Return the [X, Y] coordinate for the center point of the cell that contains the specified text.  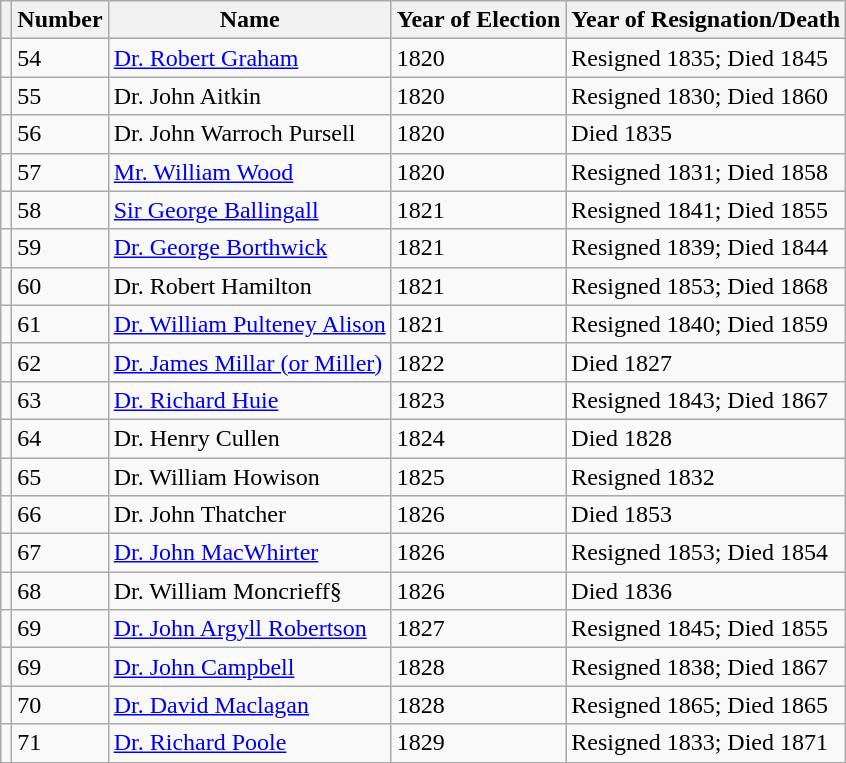
Resigned 1845; Died 1855 [706, 629]
Dr. Robert Graham [250, 58]
60 [60, 286]
58 [60, 210]
63 [60, 400]
Resigned 1832 [706, 477]
64 [60, 438]
Mr. William Wood [250, 172]
Dr. James Millar (or Miller) [250, 362]
Resigned 1833; Died 1871 [706, 743]
Resigned 1853; Died 1868 [706, 286]
1824 [478, 438]
Dr. Henry Cullen [250, 438]
Resigned 1830; Died 1860 [706, 96]
Dr. William Moncrieff§ [250, 591]
65 [60, 477]
Resigned 1840; Died 1859 [706, 324]
Resigned 1835; Died 1845 [706, 58]
54 [60, 58]
55 [60, 96]
1822 [478, 362]
Dr. David Maclagan [250, 705]
70 [60, 705]
Dr. George Borthwick [250, 248]
61 [60, 324]
Died 1835 [706, 134]
56 [60, 134]
1829 [478, 743]
Resigned 1841; Died 1855 [706, 210]
Year of Resignation/Death [706, 20]
62 [60, 362]
Resigned 1853; Died 1854 [706, 553]
57 [60, 172]
Died 1836 [706, 591]
Dr. Richard Poole [250, 743]
Dr. John Argyll Robertson [250, 629]
1823 [478, 400]
Dr. John MacWhirter [250, 553]
Dr. William Pulteney Alison [250, 324]
Resigned 1843; Died 1867 [706, 400]
Year of Election [478, 20]
Dr. Robert Hamilton [250, 286]
67 [60, 553]
Resigned 1839; Died 1844 [706, 248]
Dr. Richard Huie [250, 400]
Died 1828 [706, 438]
Name [250, 20]
Dr. William Howison [250, 477]
1827 [478, 629]
Dr. John Thatcher [250, 515]
68 [60, 591]
Sir George Ballingall [250, 210]
1825 [478, 477]
Dr. John Warroch Pursell [250, 134]
59 [60, 248]
Dr. John Campbell [250, 667]
Dr. John Aitkin [250, 96]
Died 1853 [706, 515]
66 [60, 515]
Number [60, 20]
Resigned 1831; Died 1858 [706, 172]
Died 1827 [706, 362]
71 [60, 743]
Resigned 1838; Died 1867 [706, 667]
Resigned 1865; Died 1865 [706, 705]
